Determine the (X, Y) coordinate at the center of the cell enclosing the given text.  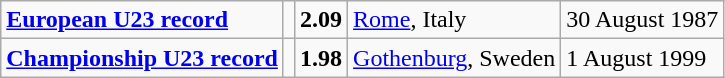
2.09 (320, 20)
Rome, Italy (454, 20)
Gothenburg, Sweden (454, 58)
30 August 1987 (642, 20)
Championship U23 record (142, 58)
1 August 1999 (642, 58)
1.98 (320, 58)
European U23 record (142, 20)
